Scan for the cell matching the given text and deliver its (x, y) coordinate at center. 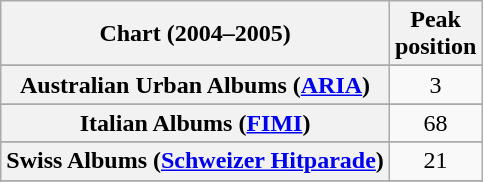
Chart (2004–2005) (196, 34)
Swiss Albums (Schweizer Hitparade) (196, 161)
Italian Albums (FIMI) (196, 123)
21 (435, 161)
Australian Urban Albums (ARIA) (196, 85)
68 (435, 123)
3 (435, 85)
Peakposition (435, 34)
